Locate the cell with the specified text and output its (X, Y) center coordinate. 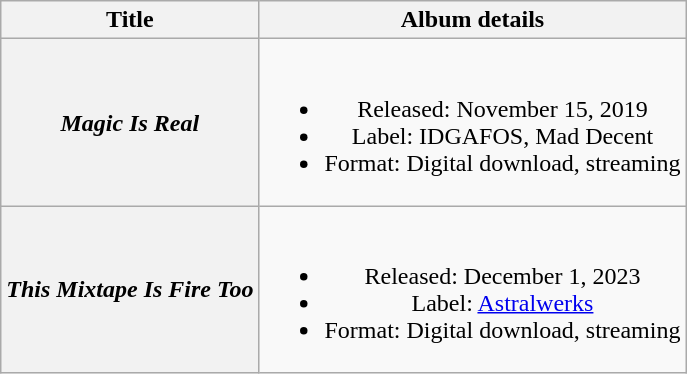
Released: December 1, 2023Label: AstralwerksFormat: Digital download, streaming (472, 290)
Released: November 15, 2019Label: IDGAFOS, Mad DecentFormat: Digital download, streaming (472, 122)
Title (130, 20)
Album details (472, 20)
Magic Is Real (130, 122)
This Mixtape Is Fire Too (130, 290)
